Detect which cell encompasses the target text, then output its (x, y) center coordinate. 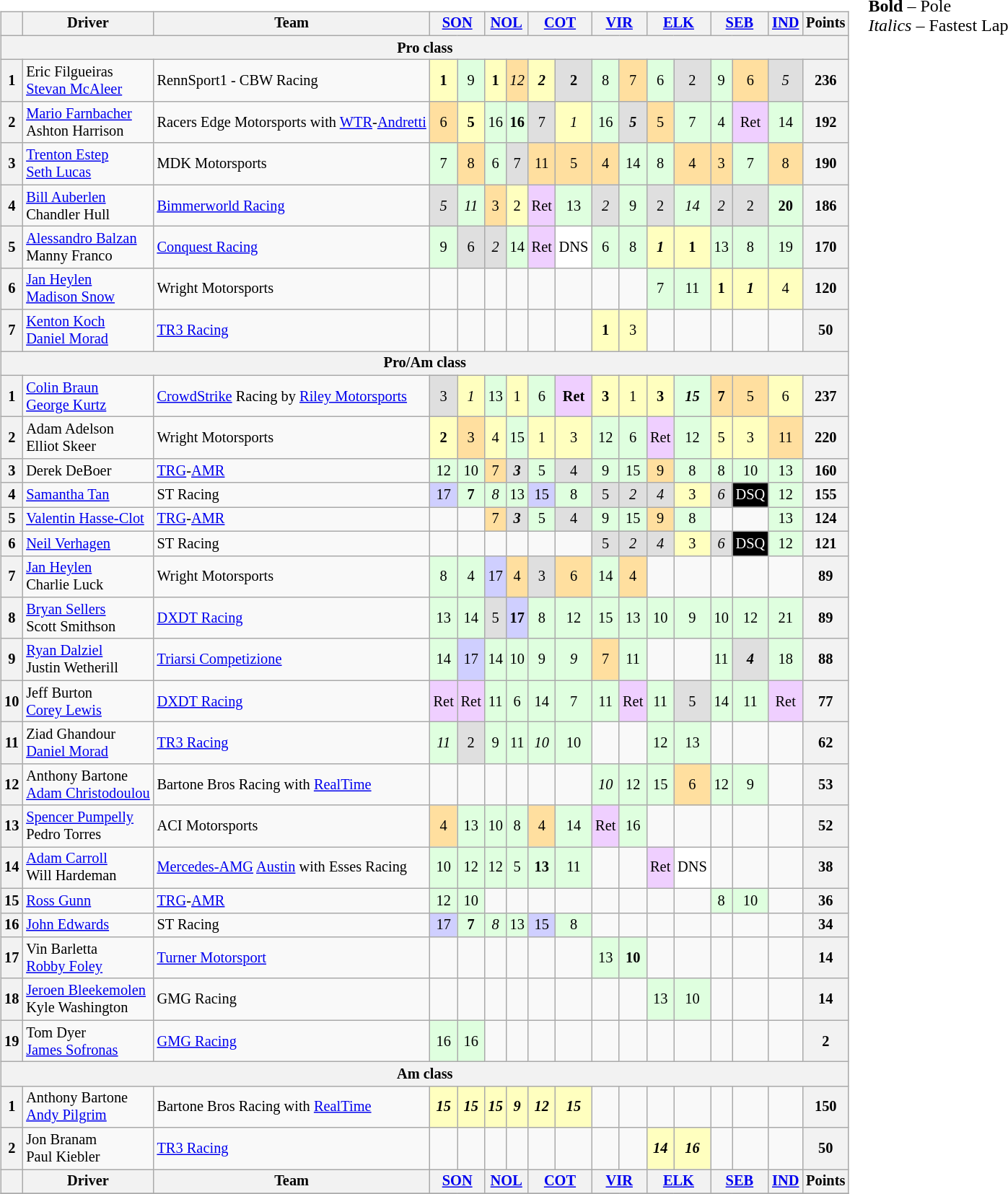
Adam Carroll Will Hardeman (88, 868)
RennSport1 - CBW Racing (292, 81)
Jan Heylen Charlie Luck (88, 576)
Eric Filgueiras Stevan McAleer (88, 81)
38 (825, 868)
160 (825, 471)
Pro class (424, 48)
53 (825, 784)
Spencer Pumpelly Pedro Torres (88, 826)
88 (825, 659)
Ross Gunn (88, 900)
Alessandro Balzan Manny Franco (88, 247)
Bimmerworld Racing (292, 206)
Tom Dyer James Sofronas (88, 1041)
170 (825, 247)
Kenton Koch Daniel Morad (88, 330)
Mercedes-AMG Austin with Esses Racing (292, 868)
192 (825, 123)
Pro/Am class (424, 364)
220 (825, 438)
Colin Braun George Kurtz (88, 396)
Racers Edge Motorsports with WTR-Andretti (292, 123)
Mario Farnbacher Ashton Harrison (88, 123)
21 (785, 618)
CrowdStrike Racing by Riley Motorsports (292, 396)
62 (825, 743)
77 (825, 701)
237 (825, 396)
124 (825, 519)
Am class (424, 1074)
ACI Motorsports (292, 826)
Jeff Burton Corey Lewis (88, 701)
Ryan Dalziel Justin Wetherill (88, 659)
190 (825, 164)
Triarsi Competizione (292, 659)
Ziad Ghandour Daniel Morad (88, 743)
MDK Motorsports (292, 164)
Anthony Bartone Adam Christodoulou (88, 784)
Turner Motorsport (292, 958)
Jeroen Bleekemolen Kyle Washington (88, 999)
Conquest Racing (292, 247)
155 (825, 495)
34 (825, 925)
Adam Adelson Elliot Skeer (88, 438)
Bryan Sellers Scott Smithson (88, 618)
36 (825, 900)
Derek DeBoer (88, 471)
Trenton Estep Seth Lucas (88, 164)
121 (825, 543)
Jon Branam Paul Kiebler (88, 1149)
20 (785, 206)
Jan Heylen Madison Snow (88, 289)
Bill Auberlen Chandler Hull (88, 206)
Valentin Hasse-Clot (88, 519)
John Edwards (88, 925)
120 (825, 289)
Neil Verhagen (88, 543)
150 (825, 1107)
186 (825, 206)
Anthony Bartone Andy Pilgrim (88, 1107)
52 (825, 826)
Samantha Tan (88, 495)
236 (825, 81)
Vin Barletta Robby Foley (88, 958)
